Determine the [x, y] coordinate at the center of the cell enclosing the given text.  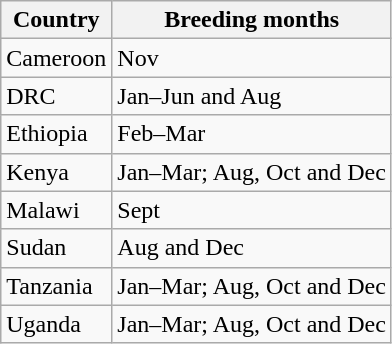
Uganda [56, 324]
Country [56, 20]
Jan–Jun and Aug [252, 96]
Tanzania [56, 286]
Sudan [56, 248]
Sept [252, 210]
Malawi [56, 210]
Aug and Dec [252, 248]
Breeding months [252, 20]
Nov [252, 58]
Ethiopia [56, 134]
Feb–Mar [252, 134]
Cameroon [56, 58]
Kenya [56, 172]
DRC [56, 96]
